For the text-containing cell, return its midpoint in (X, Y) coordinate format. 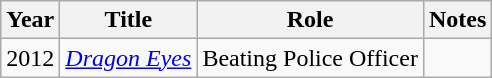
Beating Police Officer (310, 58)
Role (310, 20)
Title (128, 20)
Notes (457, 20)
Year (30, 20)
Dragon Eyes (128, 58)
2012 (30, 58)
